Find where the given text appears and provide that cell's center as [X, Y] coordinate. 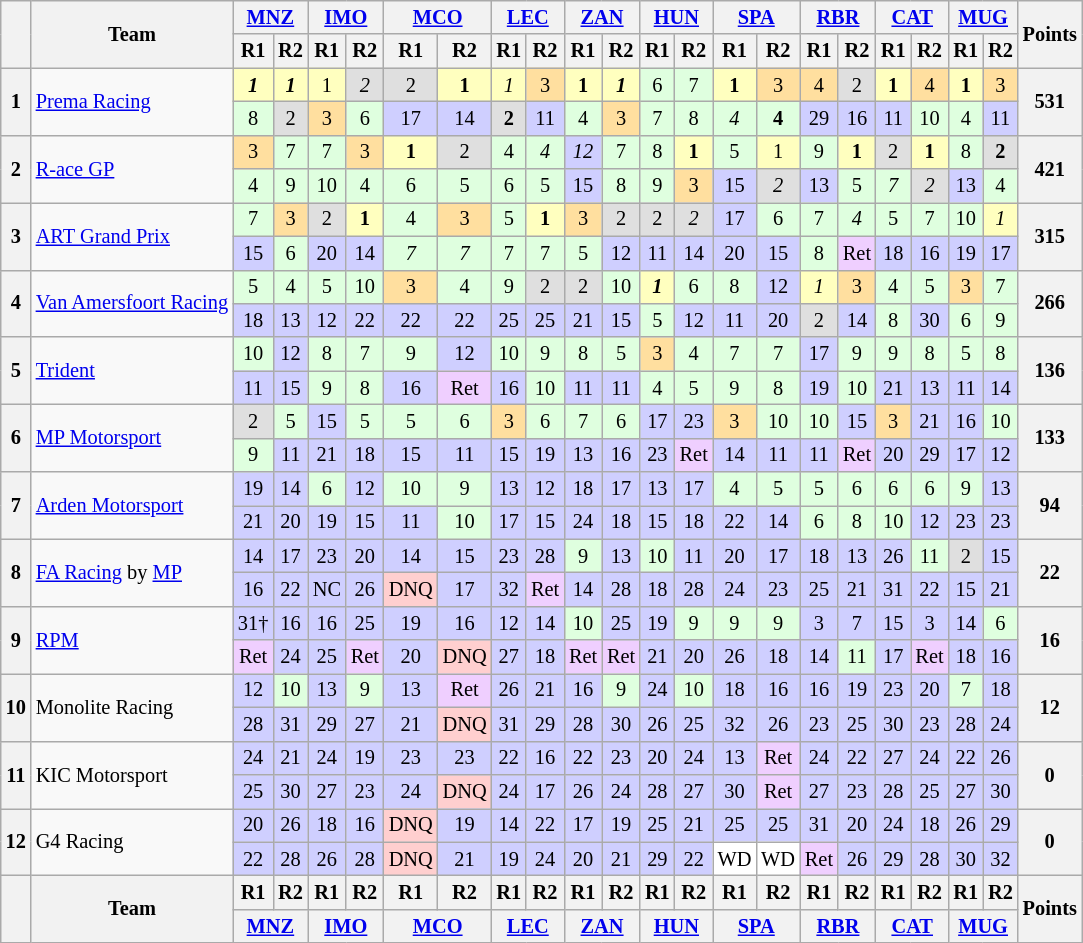
FA Racing by MP [132, 572]
G4 Racing [132, 842]
136 [1050, 370]
Monolite Racing [132, 706]
MP Motorsport [132, 438]
Arden Motorsport [132, 506]
421 [1050, 168]
R-ace GP [132, 168]
94 [1050, 506]
Van Amersfoort Racing [132, 304]
315 [1050, 236]
NC [327, 589]
31† [253, 623]
Trident [132, 370]
ART Grand Prix [132, 236]
RPM [132, 640]
Prema Racing [132, 102]
KIC Motorsport [132, 774]
531 [1050, 102]
133 [1050, 438]
266 [1050, 304]
